Detect which cell encompasses the target text, then output its [X, Y] center coordinate. 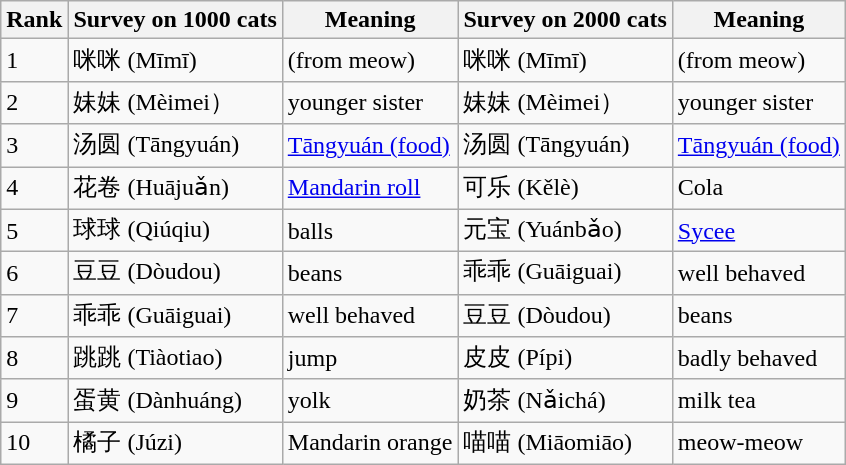
Survey on 1000 cats [175, 20]
6 [34, 274]
Survey on 2000 cats [565, 20]
花卷 (Huājuǎn) [175, 188]
1 [34, 60]
10 [34, 444]
jump [370, 358]
奶茶 (Nǎichá) [565, 400]
球球 (Qiúqiu) [175, 230]
元宝 (Yuánbǎo) [565, 230]
3 [34, 146]
4 [34, 188]
9 [34, 400]
Mandarin roll [370, 188]
milk tea [758, 400]
喵喵 (Miāomiāo) [565, 444]
橘子 (Júzi) [175, 444]
皮皮 (Pípi) [565, 358]
Rank [34, 20]
跳跳 (Tiàotiao) [175, 358]
Sycee [758, 230]
badly behaved [758, 358]
蛋黄 (Dànhuáng) [175, 400]
balls [370, 230]
可乐 (Kělè) [565, 188]
meow-meow [758, 444]
7 [34, 316]
8 [34, 358]
yolk [370, 400]
Mandarin orange [370, 444]
2 [34, 102]
Cola [758, 188]
5 [34, 230]
